Find where the given text appears and provide that cell's center as [x, y] coordinate. 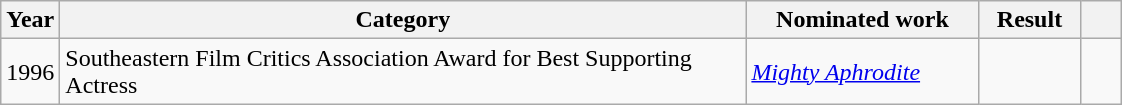
Result [1030, 20]
Southeastern Film Critics Association Award for Best Supporting Actress [403, 72]
Nominated work [862, 20]
Year [30, 20]
Mighty Aphrodite [862, 72]
Category [403, 20]
1996 [30, 72]
